Extract the (X, Y) coordinate from the center of the cell holding the provided text.  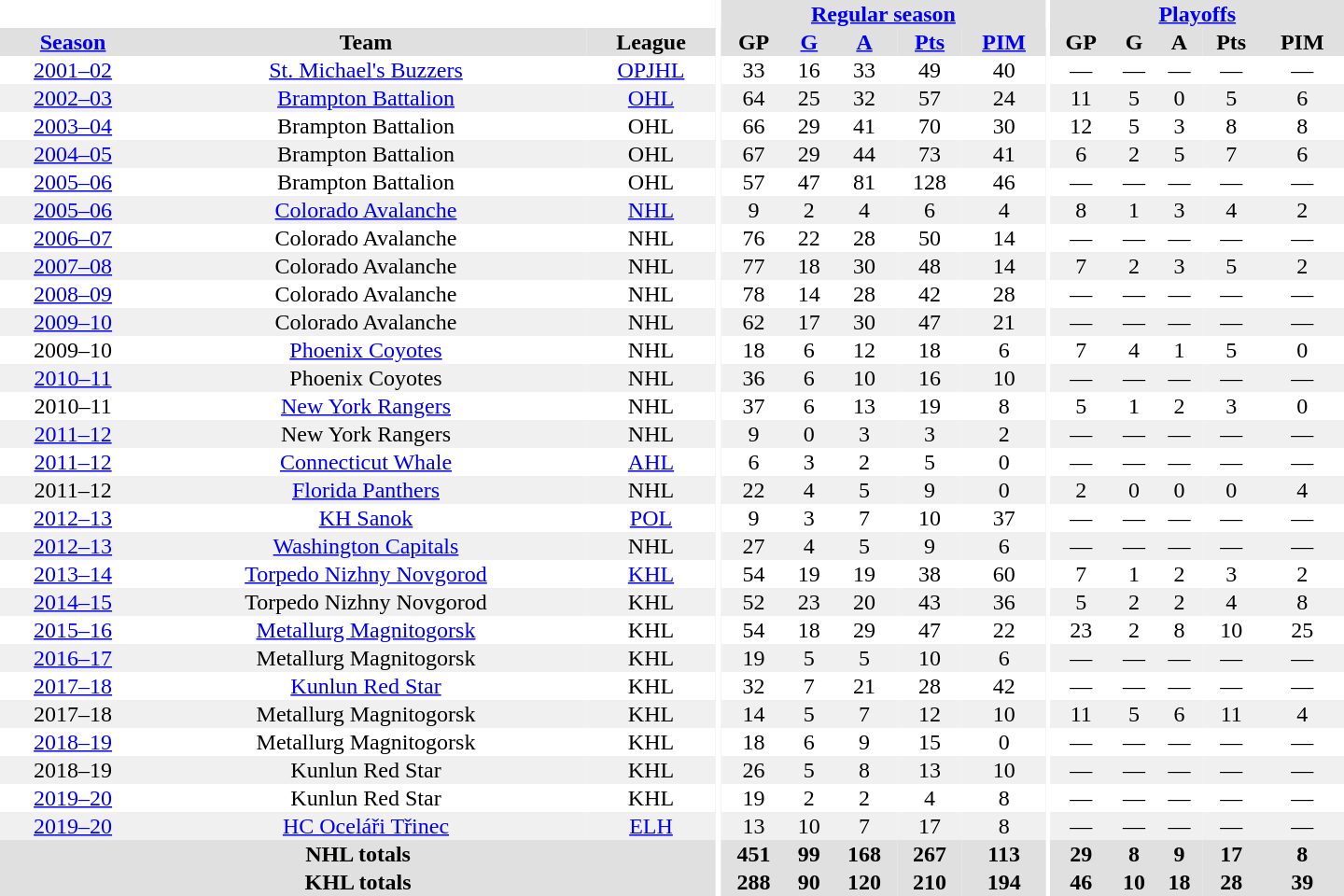
77 (754, 266)
99 (809, 854)
2016–17 (73, 658)
2013–14 (73, 574)
KH Sanok (366, 518)
67 (754, 154)
44 (864, 154)
Season (73, 42)
2014–15 (73, 602)
48 (930, 266)
POL (651, 518)
40 (1004, 70)
60 (1004, 574)
194 (1004, 882)
38 (930, 574)
52 (754, 602)
73 (930, 154)
Washington Capitals (366, 546)
League (651, 42)
ELH (651, 826)
168 (864, 854)
2002–03 (73, 98)
76 (754, 238)
50 (930, 238)
2008–09 (73, 294)
81 (864, 182)
2006–07 (73, 238)
Florida Panthers (366, 490)
64 (754, 98)
39 (1303, 882)
113 (1004, 854)
288 (754, 882)
90 (809, 882)
26 (754, 770)
210 (930, 882)
2007–08 (73, 266)
2015–16 (73, 630)
27 (754, 546)
24 (1004, 98)
2003–04 (73, 126)
62 (754, 322)
78 (754, 294)
66 (754, 126)
2001–02 (73, 70)
NHL totals (358, 854)
Connecticut Whale (366, 462)
267 (930, 854)
Playoffs (1197, 14)
2004–05 (73, 154)
St. Michael's Buzzers (366, 70)
120 (864, 882)
AHL (651, 462)
HC Oceláři Třinec (366, 826)
15 (930, 742)
KHL totals (358, 882)
128 (930, 182)
Team (366, 42)
OPJHL (651, 70)
49 (930, 70)
Regular season (884, 14)
70 (930, 126)
451 (754, 854)
43 (930, 602)
20 (864, 602)
